Scan for the cell matching the given text and deliver its (X, Y) coordinate at center. 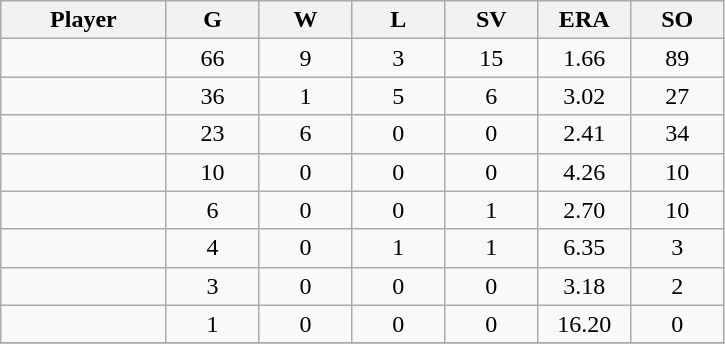
89 (678, 58)
27 (678, 96)
SV (492, 20)
9 (306, 58)
ERA (584, 20)
4 (212, 248)
23 (212, 134)
4.26 (584, 172)
Player (84, 20)
36 (212, 96)
G (212, 20)
1.66 (584, 58)
W (306, 20)
6.35 (584, 248)
2 (678, 286)
L (398, 20)
15 (492, 58)
5 (398, 96)
2.41 (584, 134)
34 (678, 134)
16.20 (584, 324)
3.02 (584, 96)
SO (678, 20)
66 (212, 58)
3.18 (584, 286)
2.70 (584, 210)
